Scan for the cell matching the given text and deliver its (X, Y) coordinate at center. 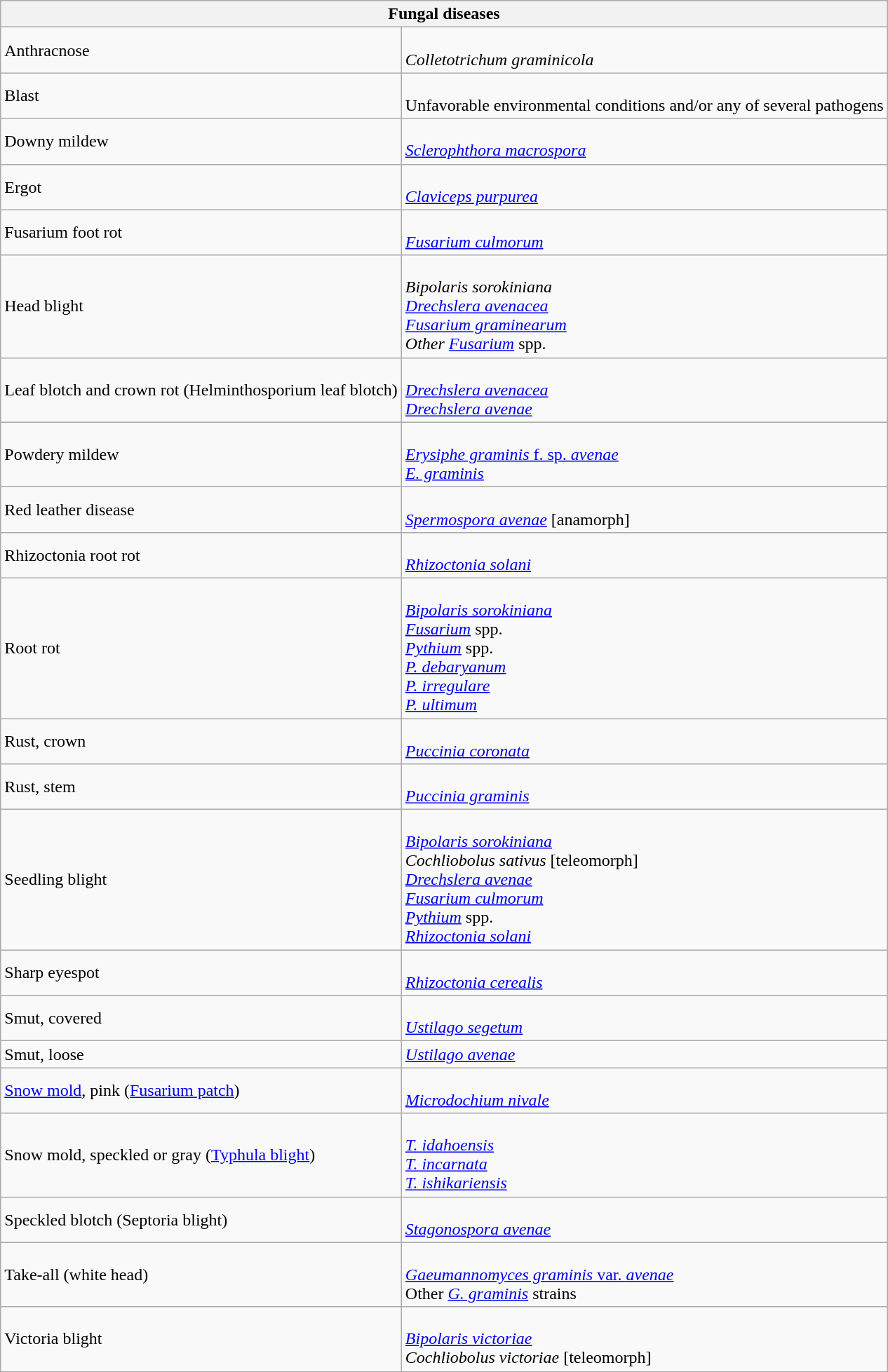
Rhizoctonia root rot (201, 555)
Rhizoctonia cerealis (644, 973)
Anthracnose (201, 50)
Smut, covered (201, 1018)
Microdochium nivale (644, 1091)
Gaeumannomyces graminis var. avenae Other G. graminis strains (644, 1275)
Drechslera avenacea Drechslera avenae (644, 390)
Spermospora avenae [anamorph] (644, 509)
Root rot (201, 648)
Rust, crown (201, 740)
Rhizoctonia solani (644, 555)
Bipolaris sorokinianaDrechslera avenacea Fusarium graminearumOther Fusarium spp. (644, 306)
Claviceps purpurea (644, 186)
Take-all (white head) (201, 1275)
Ustilago segetum (644, 1018)
Puccinia coronata (644, 740)
Erysiphe graminis f. sp. avenae E. graminis (644, 454)
Sharp eyespot (201, 973)
Snow mold, pink (Fusarium patch) (201, 1091)
Fusarium culmorum (644, 233)
Ustilago avenae (644, 1054)
Stagonospora avenae (644, 1220)
Blast (201, 95)
Sclerophthora macrospora (644, 142)
Rust, stem (201, 787)
Unfavorable environmental conditions and/or any of several pathogens (644, 95)
Smut, loose (201, 1054)
Puccinia graminis (644, 787)
Downy mildew (201, 142)
Fungal diseases (444, 14)
Snow mold, speckled or gray (Typhula blight) (201, 1155)
Colletotrichum graminicola (644, 50)
Victoria blight (201, 1339)
Bipolaris victoriae Cochliobolus victoriae [teleomorph] (644, 1339)
T. idahoensis T. incarnata T. ishikariensis (644, 1155)
Leaf blotch and crown rot (Helminthosporium leaf blotch) (201, 390)
Powdery mildew (201, 454)
Bipolaris sorokinianaFusarium spp. Pythium spp. P. debaryanum P. irregulare P. ultimum (644, 648)
Head blight (201, 306)
Speckled blotch (Septoria blight) (201, 1220)
Fusarium foot rot (201, 233)
Red leather disease (201, 509)
Bipolaris sorokiniana Cochliobolus sativus [teleomorph] Drechslera avenae Fusarium culmorum Pythium spp. Rhizoctonia solani (644, 880)
Seedling blight (201, 880)
Ergot (201, 186)
